Capture the cell that displays the provided text and extract its [X, Y] central coordinate. 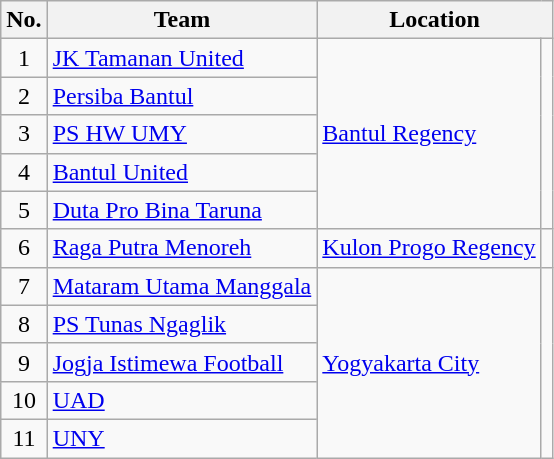
9 [24, 362]
No. [24, 20]
11 [24, 438]
Jogja Istimewa Football [182, 362]
2 [24, 96]
Mataram Utama Manggala [182, 286]
PS Tunas Ngaglik [182, 324]
UAD [182, 400]
PS HW UMY [182, 134]
8 [24, 324]
Bantul Regency [429, 134]
UNY [182, 438]
Persiba Bantul [182, 96]
1 [24, 58]
Team [182, 20]
7 [24, 286]
Duta Pro Bina Taruna [182, 210]
5 [24, 210]
Location [434, 20]
10 [24, 400]
JK Tamanan United [182, 58]
Bantul United [182, 172]
Yogyakarta City [429, 362]
Raga Putra Menoreh [182, 248]
4 [24, 172]
3 [24, 134]
Kulon Progo Regency [429, 248]
6 [24, 248]
